Capture the cell that displays the provided text and extract its [x, y] central coordinate. 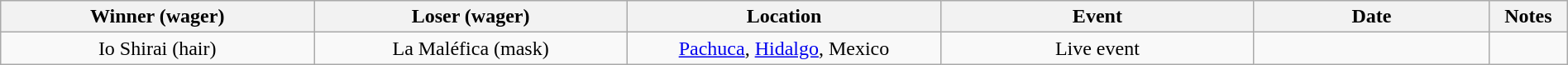
Notes [1528, 17]
Location [784, 17]
Live event [1097, 48]
Event [1097, 17]
La Maléfica (mask) [471, 48]
Io Shirai (hair) [157, 48]
Pachuca, Hidalgo, Mexico [784, 48]
Winner (wager) [157, 17]
Date [1371, 17]
Loser (wager) [471, 17]
